Provide the (X, Y) coordinate of the cell's center where the given text is located.  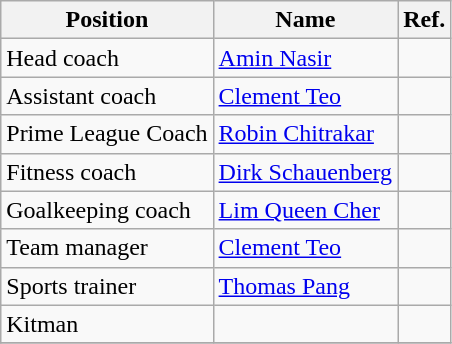
Prime League Coach (107, 134)
Lim Queen Cher (306, 210)
Dirk Schauenberg (306, 172)
Robin Chitrakar (306, 134)
Assistant coach (107, 96)
Name (306, 20)
Sports trainer (107, 286)
Goalkeeping coach (107, 210)
Team manager (107, 248)
Thomas Pang (306, 286)
Head coach (107, 58)
Ref. (424, 20)
Position (107, 20)
Amin Nasir (306, 58)
Fitness coach (107, 172)
Kitman (107, 324)
